From the cell containing the given text, extract its center point as [x, y] coordinate. 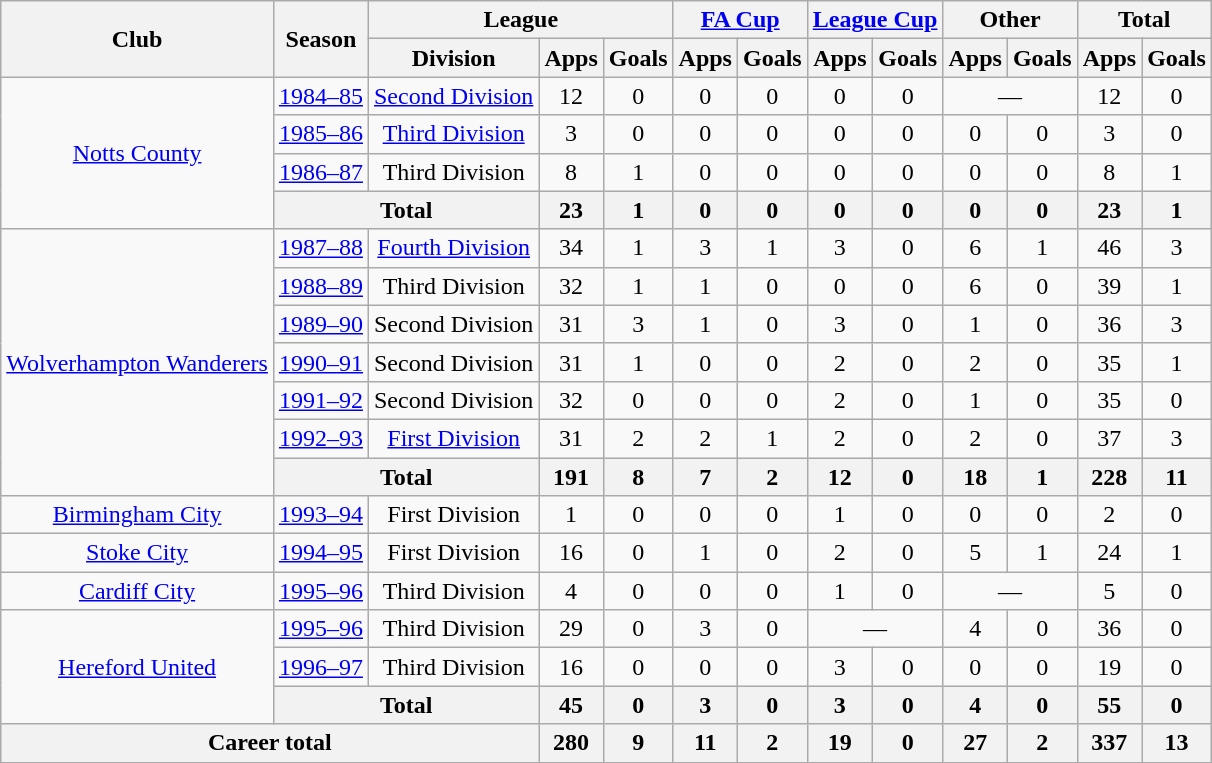
FA Cup [740, 20]
37 [1109, 438]
League [520, 20]
1985–86 [320, 134]
191 [571, 477]
1990–91 [320, 362]
1991–92 [320, 400]
228 [1109, 477]
337 [1109, 743]
18 [975, 477]
55 [1109, 705]
Season [320, 39]
29 [571, 629]
Hereford United [138, 667]
1993–94 [320, 515]
39 [1109, 286]
1986–87 [320, 172]
45 [571, 705]
1992–93 [320, 438]
Club [138, 39]
1987–88 [320, 248]
Fourth Division [453, 248]
280 [571, 743]
34 [571, 248]
Cardiff City [138, 591]
1996–97 [320, 667]
League Cup [875, 20]
Other [1010, 20]
1994–95 [320, 553]
Wolverhampton Wanderers [138, 362]
Stoke City [138, 553]
Birmingham City [138, 515]
Notts County [138, 153]
27 [975, 743]
13 [1177, 743]
1984–85 [320, 96]
1989–90 [320, 324]
7 [705, 477]
Career total [270, 743]
46 [1109, 248]
1988–89 [320, 286]
24 [1109, 553]
Division [453, 58]
9 [638, 743]
